Provide the [x, y] coordinate of the cell's center where the given text is located.  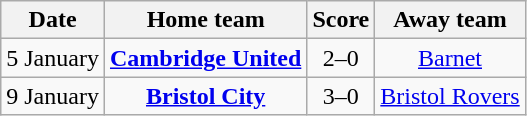
Score [341, 20]
3–0 [341, 96]
2–0 [341, 58]
Date [53, 20]
5 January [53, 58]
Barnet [450, 58]
Cambridge United [205, 58]
Bristol Rovers [450, 96]
Away team [450, 20]
9 January [53, 96]
Bristol City [205, 96]
Home team [205, 20]
